Output the (x, y) coordinate of the center of the cell containing the given text.  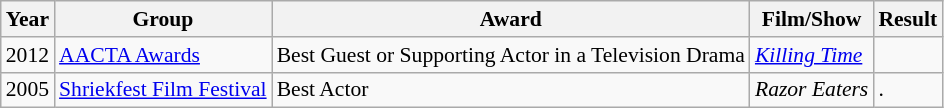
Best Actor (511, 90)
Best Guest or Supporting Actor in a Television Drama (511, 55)
2012 (28, 55)
AACTA Awards (163, 55)
Film/Show (812, 19)
Award (511, 19)
Killing Time (812, 55)
Shriekfest Film Festival (163, 90)
Result (908, 19)
Razor Eaters (812, 90)
. (908, 90)
2005 (28, 90)
Year (28, 19)
Group (163, 19)
